From the cell containing the given text, extract its center point as (x, y) coordinate. 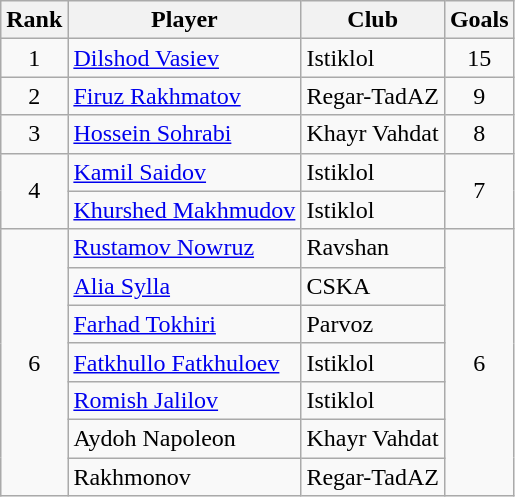
Farhad Tokhiri (184, 324)
Fatkhullo Fatkhuloev (184, 362)
Khurshed Makhmudov (184, 210)
Aydoh Napoleon (184, 438)
15 (479, 58)
8 (479, 134)
2 (34, 96)
Player (184, 20)
4 (34, 191)
Parvoz (373, 324)
CSKA (373, 286)
Rustamov Nowruz (184, 248)
Hossein Sohrabi (184, 134)
1 (34, 58)
Kamil Saidov (184, 172)
Rakhmonov (184, 477)
7 (479, 191)
Rank (34, 20)
Goals (479, 20)
9 (479, 96)
Firuz Rakhmatov (184, 96)
Ravshan (373, 248)
Romish Jalilov (184, 400)
Club (373, 20)
Alia Sylla (184, 286)
Dilshod Vasiev (184, 58)
3 (34, 134)
